Search for the cell housing the specified text and yield its (X, Y) center coordinate. 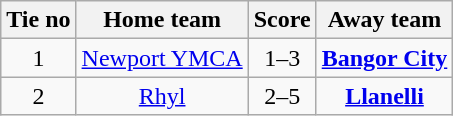
1–3 (282, 58)
1 (38, 58)
Away team (384, 20)
Newport YMCA (162, 58)
2 (38, 96)
Bangor City (384, 58)
Score (282, 20)
Llanelli (384, 96)
Home team (162, 20)
2–5 (282, 96)
Tie no (38, 20)
Rhyl (162, 96)
